Pinpoint the cell where the given text exists, returning its (x, y) midpoint coordinate. 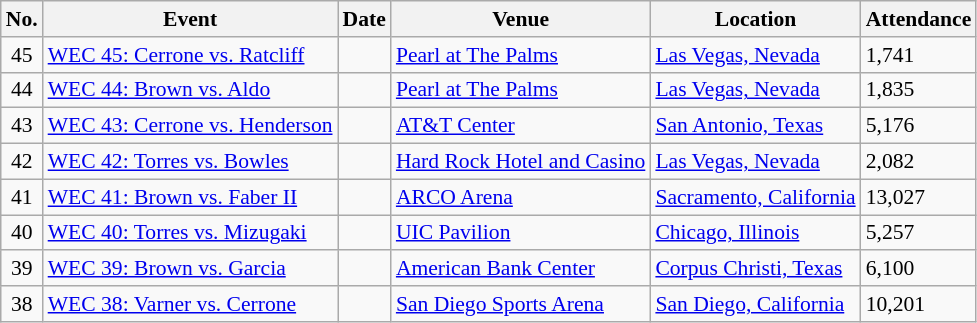
No. (22, 19)
39 (22, 269)
44 (22, 90)
Corpus Christi, Texas (755, 269)
Hard Rock Hotel and Casino (521, 162)
6,100 (919, 269)
Attendance (919, 19)
42 (22, 162)
WEC 38: Varner vs. Cerrone (190, 304)
Sacramento, California (755, 197)
5,176 (919, 126)
American Bank Center (521, 269)
AT&T Center (521, 126)
41 (22, 197)
10,201 (919, 304)
2,082 (919, 162)
WEC 45: Cerrone vs. Ratcliff (190, 55)
WEC 42: Torres vs. Bowles (190, 162)
45 (22, 55)
WEC 40: Torres vs. Mizugaki (190, 233)
1,741 (919, 55)
Venue (521, 19)
40 (22, 233)
San Diego Sports Arena (521, 304)
13,027 (919, 197)
WEC 41: Brown vs. Faber II (190, 197)
WEC 44: Brown vs. Aldo (190, 90)
Date (364, 19)
5,257 (919, 233)
San Antonio, Texas (755, 126)
WEC 39: Brown vs. Garcia (190, 269)
38 (22, 304)
1,835 (919, 90)
Location (755, 19)
ARCO Arena (521, 197)
San Diego, California (755, 304)
43 (22, 126)
UIC Pavilion (521, 233)
WEC 43: Cerrone vs. Henderson (190, 126)
Event (190, 19)
Chicago, Illinois (755, 233)
